Output the [x, y] coordinate of the center of the cell containing the given text.  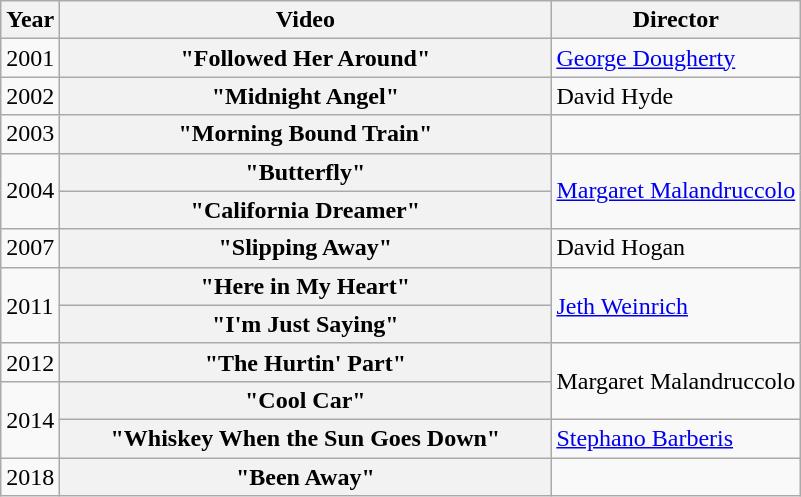
2003 [30, 134]
Jeth Weinrich [676, 305]
"Whiskey When the Sun Goes Down" [306, 438]
"Been Away" [306, 477]
David Hyde [676, 96]
George Dougherty [676, 58]
"I'm Just Saying" [306, 324]
2002 [30, 96]
Year [30, 20]
"Midnight Angel" [306, 96]
Director [676, 20]
2014 [30, 419]
2004 [30, 191]
2001 [30, 58]
"Morning Bound Train" [306, 134]
2007 [30, 248]
Video [306, 20]
Stephano Barberis [676, 438]
"Here in My Heart" [306, 286]
2018 [30, 477]
"The Hurtin' Part" [306, 362]
"Slipping Away" [306, 248]
David Hogan [676, 248]
"Followed Her Around" [306, 58]
"Butterfly" [306, 172]
"California Dreamer" [306, 210]
"Cool Car" [306, 400]
2012 [30, 362]
2011 [30, 305]
